Return [X, Y] of the center of cell containing provided text 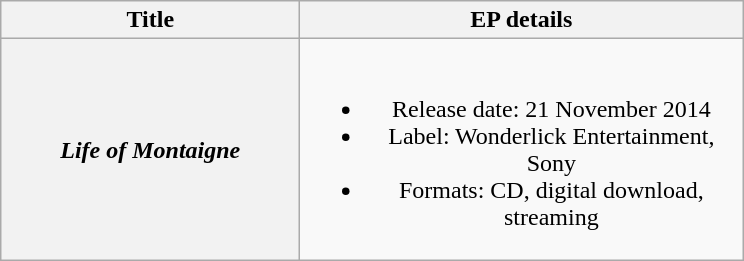
Life of Montaigne [150, 150]
EP details [522, 20]
Release date: 21 November 2014Label: Wonderlick Entertainment, SonyFormats: CD, digital download, streaming [522, 150]
Title [150, 20]
